Return the [x, y] coordinate for the center point of the cell that contains the specified text.  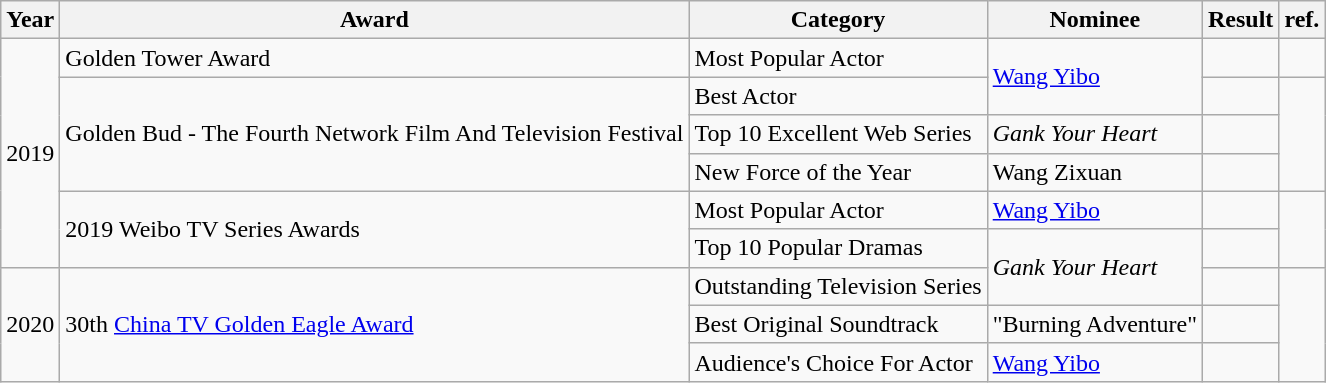
Award [374, 20]
Category [838, 20]
Audience's Choice For Actor [838, 362]
New Force of the Year [838, 172]
2019 [30, 153]
Best Original Soundtrack [838, 324]
30th China TV Golden Eagle Award [374, 324]
ref. [1302, 20]
2020 [30, 324]
Best Actor [838, 96]
Top 10 Popular Dramas [838, 248]
Year [30, 20]
Wang Zixuan [1094, 172]
Golden Tower Award [374, 58]
2019 Weibo TV Series Awards [374, 229]
Nominee [1094, 20]
Golden Bud - The Fourth Network Film And Television Festival [374, 134]
"Burning Adventure" [1094, 324]
Outstanding Television Series [838, 286]
Result [1240, 20]
Top 10 Excellent Web Series [838, 134]
